From the cell containing the given text, extract its center point as [x, y] coordinate. 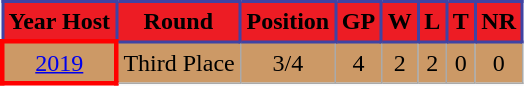
Position [288, 22]
2019 [59, 62]
Year Host [59, 22]
Third Place [178, 62]
T [462, 22]
L [432, 22]
W [400, 22]
NR [498, 22]
4 [358, 62]
GP [358, 22]
Round [178, 22]
3/4 [288, 62]
